From the cell containing the given text, extract its center point as [X, Y] coordinate. 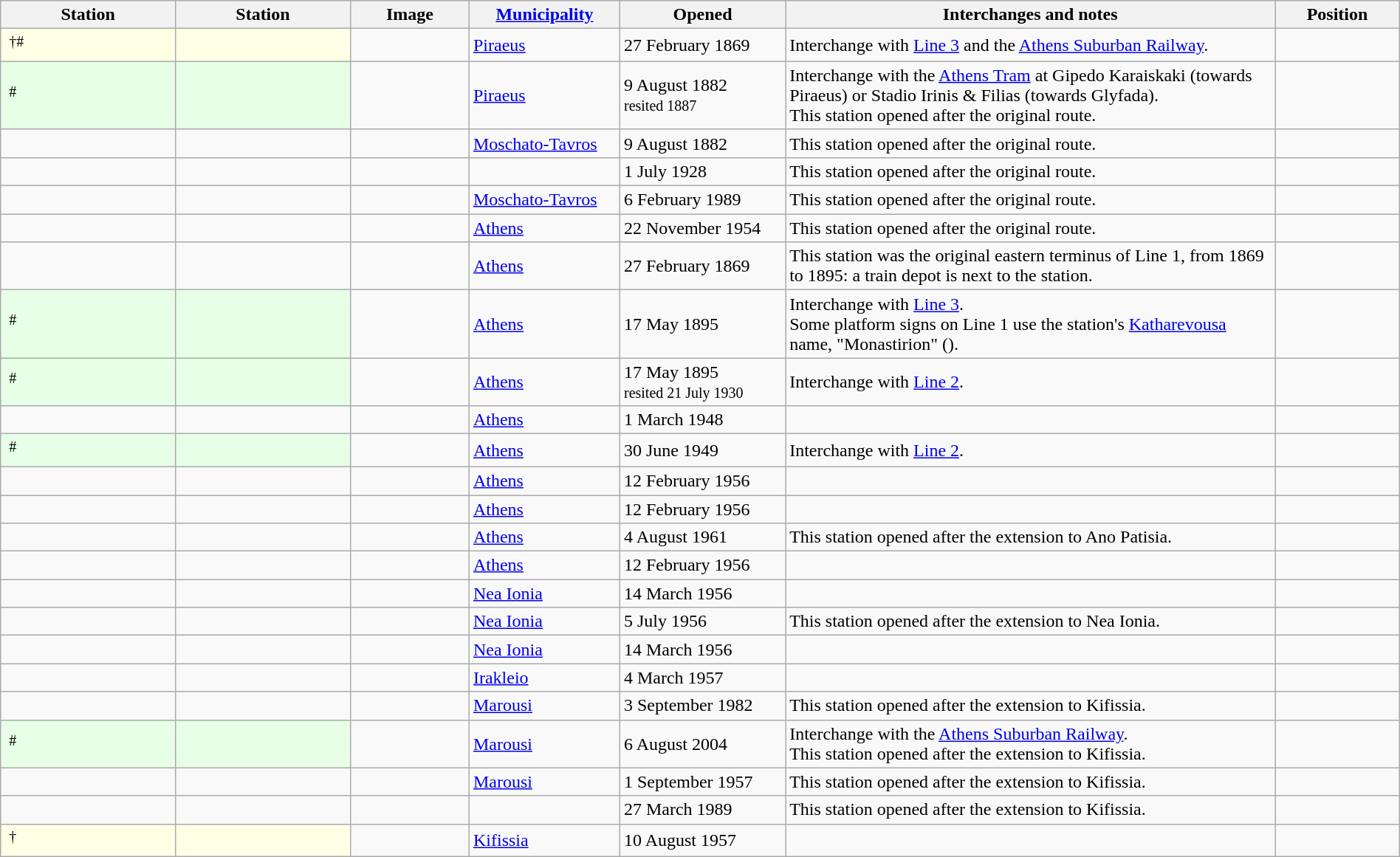
Image [409, 15]
6 February 1989 [702, 200]
This station opened after the extension to Nea Ionia. [1031, 622]
Interchanges and notes [1031, 15]
1 September 1957 [702, 782]
Irakleio [544, 678]
6 August 2004 [702, 744]
1 March 1948 [702, 420]
10 August 1957 [702, 840]
Interchange with the Athens Suburban Railway.This station opened after the extension to Kifissia. [1031, 744]
Interchange with Line 3.Some platform signs on Line 1 use the station's Katharevousa name, "Monastirion" (). [1031, 324]
1 July 1928 [702, 171]
Opened [702, 15]
Position [1338, 15]
†# [89, 46]
9 August 1882 [702, 143]
30 June 1949 [702, 450]
17 May 1895 [702, 324]
Kifissia [544, 840]
Municipality [544, 15]
4 August 1961 [702, 537]
This station was the original eastern terminus of Line 1, from 1869 to 1895: a train depot is next to the station. [1031, 266]
27 March 1989 [702, 810]
Interchange with Line 3 and the Athens Suburban Railway. [1031, 46]
† [89, 840]
3 September 1982 [702, 706]
9 August 1882resited 1887 [702, 95]
22 November 1954 [702, 228]
This station opened after the extension to Ano Patisia. [1031, 537]
4 March 1957 [702, 678]
17 May 1895resited 21 July 1930 [702, 382]
5 July 1956 [702, 622]
